Find where the given text appears and provide that cell's center as (x, y) coordinate. 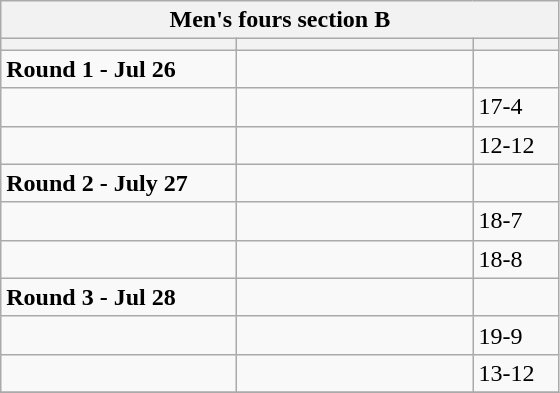
18-7 (516, 221)
13-12 (516, 373)
Round 1 - Jul 26 (119, 69)
Round 2 - July 27 (119, 183)
18-8 (516, 259)
Round 3 - Jul 28 (119, 297)
12-12 (516, 145)
17-4 (516, 107)
19-9 (516, 335)
Men's fours section B (280, 20)
